Determine the (x, y) coordinate at the center of the cell enclosing the given text.  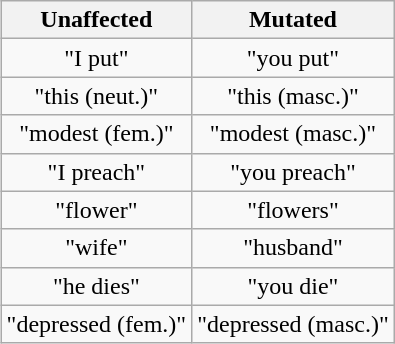
"wife" (96, 248)
"you die" (294, 286)
"you put" (294, 58)
"modest (masc.)" (294, 134)
"he dies" (96, 286)
"I preach" (96, 172)
"flowers" (294, 210)
"depressed (fem.)" (96, 324)
"this (masc.)" (294, 96)
Unaffected (96, 20)
"this (neut.)" (96, 96)
"you preach" (294, 172)
"modest (fem.)" (96, 134)
"husband" (294, 248)
"depressed (masc.)" (294, 324)
"flower" (96, 210)
"I put" (96, 58)
Mutated (294, 20)
